Scan for the cell matching the given text and deliver its (x, y) coordinate at center. 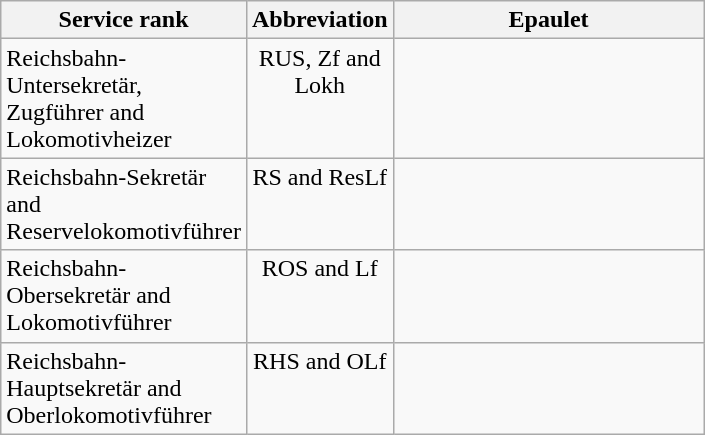
RS and ResLf (320, 204)
Reichsbahn-Untersekretär, Zugführer and Lokomotivheizer (124, 98)
Service rank (124, 20)
Reichsbahn-Sekretär and Reservelokomotivführer (124, 204)
Abbreviation (320, 20)
RHS and OLf (320, 388)
ROS and Lf (320, 296)
Reichsbahn-Obersekretär and Lokomotivführer (124, 296)
Reichsbahn-Hauptsekretär and Oberlokomotivführer (124, 388)
RUS, Zf and Lokh (320, 98)
Epaulet (548, 20)
